Find where the given text appears and provide that cell's center as [X, Y] coordinate. 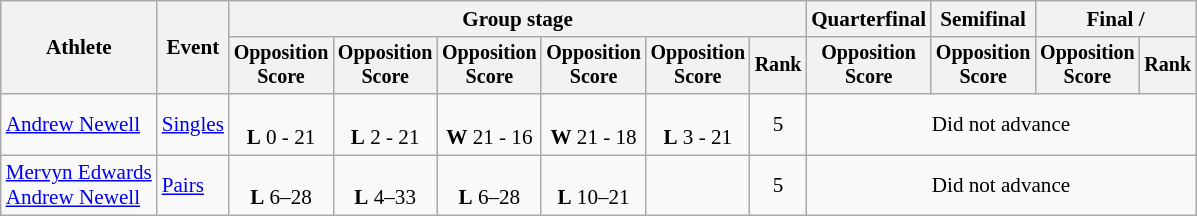
L 4–33 [385, 186]
Semifinal [983, 18]
Event [193, 48]
Mervyn EdwardsAndrew Newell [79, 186]
L 10–21 [593, 186]
Singles [193, 124]
Pairs [193, 186]
Quarterfinal [868, 18]
L 2 - 21 [385, 124]
Final / [1115, 18]
W 21 - 16 [489, 124]
W 21 - 18 [593, 124]
Group stage [518, 18]
Andrew Newell [79, 124]
L 0 - 21 [281, 124]
L 3 - 21 [698, 124]
Athlete [79, 48]
